Return (x, y) of the center of cell containing provided text 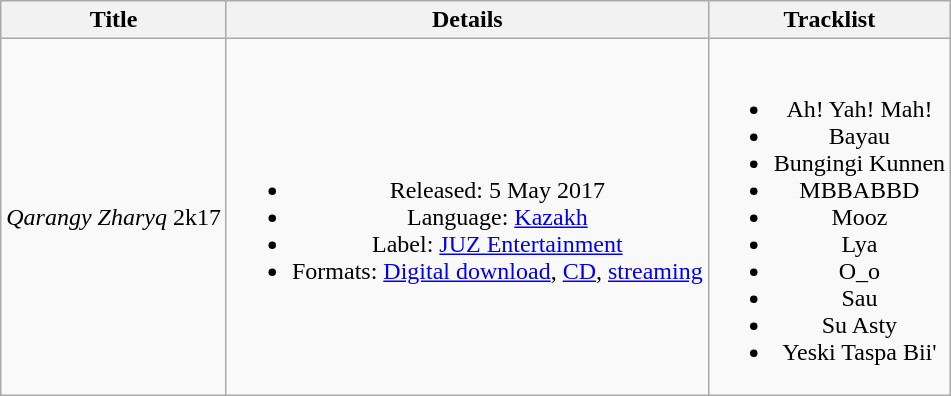
Ah! Yah! Mah!BayauBungingi KunnenMBBABBDMoozLyaO_oSauSu AstyYeski Taspa Bii' (829, 217)
Title (114, 20)
Tracklist (829, 20)
Qarangy Zharyq 2k17 (114, 217)
Details (467, 20)
Released: 5 May 2017Language: KazakhLabel: JUZ EntertainmentFormats: Digital download, CD, streaming (467, 217)
